Extract the (X, Y) coordinate from the center of the cell holding the provided text.  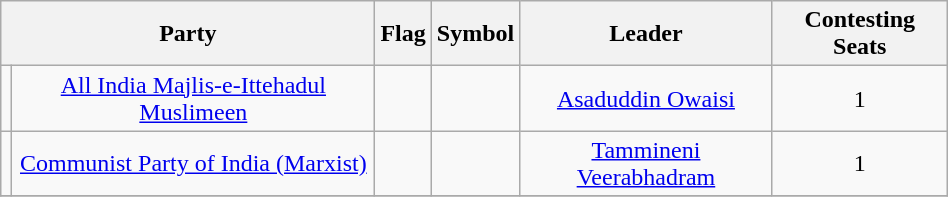
Contesting Seats (860, 34)
Flag (403, 34)
All India Majlis-e-Ittehadul Muslimeen (194, 98)
Tammineni Veerabhadram (646, 164)
Symbol (475, 34)
Leader (646, 34)
Communist Party of India (Marxist) (194, 164)
Party (188, 34)
Asaduddin Owaisi (646, 98)
